Detect which cell encompasses the target text, then output its [x, y] center coordinate. 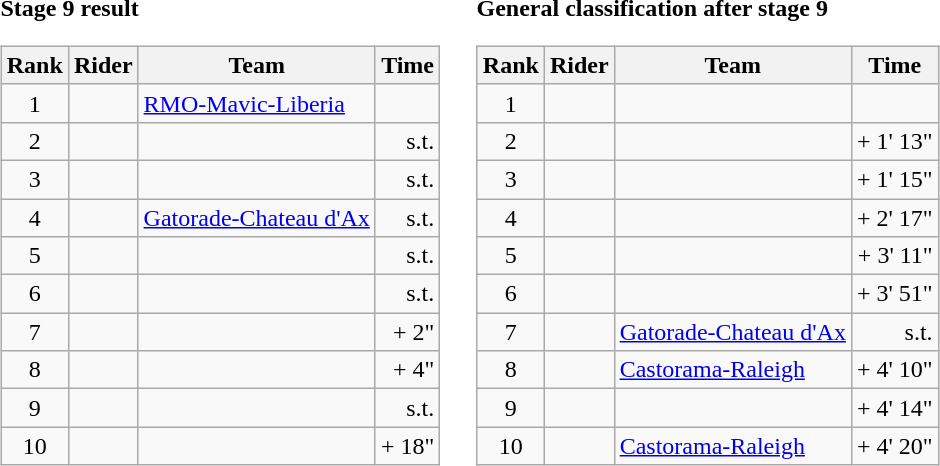
+ 4' 10" [894, 370]
+ 3' 11" [894, 256]
+ 4' 20" [894, 446]
+ 4' 14" [894, 408]
+ 1' 15" [894, 179]
+ 18" [407, 446]
+ 1' 13" [894, 141]
+ 2' 17" [894, 217]
+ 4" [407, 370]
+ 3' 51" [894, 294]
RMO-Mavic-Liberia [256, 103]
+ 2" [407, 332]
